Find where the given text appears and provide that cell's center as (x, y) coordinate. 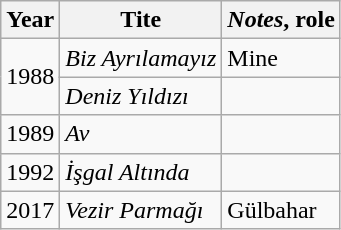
Deniz Yıldızı (141, 96)
Gülbahar (282, 210)
Year (30, 20)
1992 (30, 172)
Biz Ayrılamayız (141, 58)
Notes, role (282, 20)
1988 (30, 77)
Tite (141, 20)
Av (141, 134)
Mine (282, 58)
2017 (30, 210)
İşgal Altında (141, 172)
1989 (30, 134)
Vezir Parmağı (141, 210)
